Locate the cell with the specified text and output its [x, y] center coordinate. 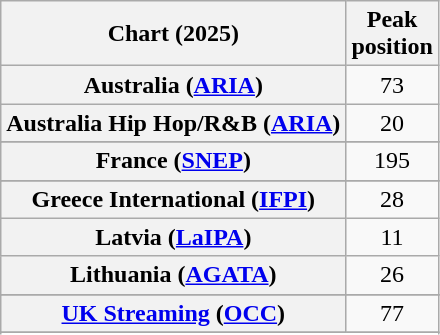
20 [392, 123]
Latvia (LaIPA) [174, 237]
France (SNEP) [174, 161]
195 [392, 161]
Lithuania (AGATA) [174, 275]
Chart (2025) [174, 34]
Australia Hip Hop/R&B (ARIA) [174, 123]
Greece International (IFPI) [174, 199]
77 [392, 313]
Australia (ARIA) [174, 85]
26 [392, 275]
Peakposition [392, 34]
UK Streaming (OCC) [174, 313]
73 [392, 85]
28 [392, 199]
11 [392, 237]
